Extract the [X, Y] coordinate from the center of the cell holding the provided text.  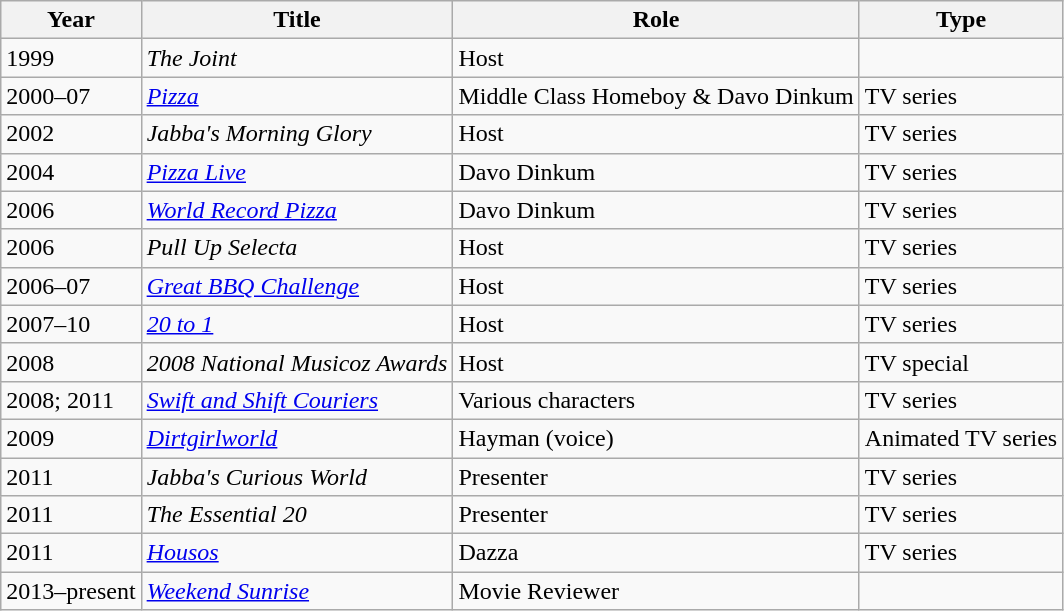
World Record Pizza [297, 210]
Title [297, 20]
Swift and Shift Couriers [297, 400]
Jabba's Curious World [297, 477]
2009 [71, 438]
Year [71, 20]
1999 [71, 58]
The Essential 20 [297, 515]
Middle Class Homeboy & Davo Dinkum [656, 96]
Various characters [656, 400]
Jabba's Morning Glory [297, 134]
2006–07 [71, 286]
Dazza [656, 553]
Housos [297, 553]
2000–07 [71, 96]
20 to 1 [297, 324]
Hayman (voice) [656, 438]
2007–10 [71, 324]
2013–present [71, 591]
Role [656, 20]
Type [960, 20]
Great BBQ Challenge [297, 286]
2004 [71, 172]
Weekend Sunrise [297, 591]
Dirtgirlworld [297, 438]
Pizza Live [297, 172]
2008 [71, 362]
Pizza [297, 96]
Animated TV series [960, 438]
TV special [960, 362]
Pull Up Selecta [297, 248]
2002 [71, 134]
The Joint [297, 58]
Movie Reviewer [656, 591]
2008; 2011 [71, 400]
2008 National Musicoz Awards [297, 362]
